Pinpoint the cell where the given text exists, returning its [X, Y] midpoint coordinate. 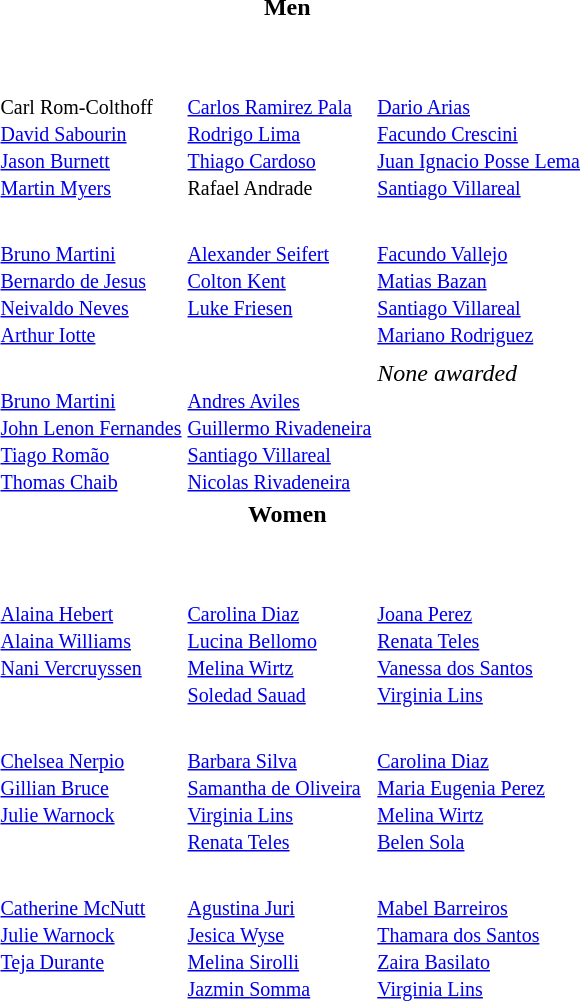
Andres AvilesGuillermo RivadeneiraSantiago VillarealNicolas Rivadeneira [280, 427]
Alexander SeifertColton KentLuke Friesen [280, 280]
Carlos Ramirez PalaRodrigo LimaThiago CardosoRafael Andrade [280, 133]
Barbara SilvaSamantha de OliveiraVirginia LinsRenata Teles [280, 787]
Carolina DiazLucina BellomoMelina WirtzSoledad Sauad [280, 640]
